Extract the [X, Y] coordinate from the center of the cell holding the provided text.  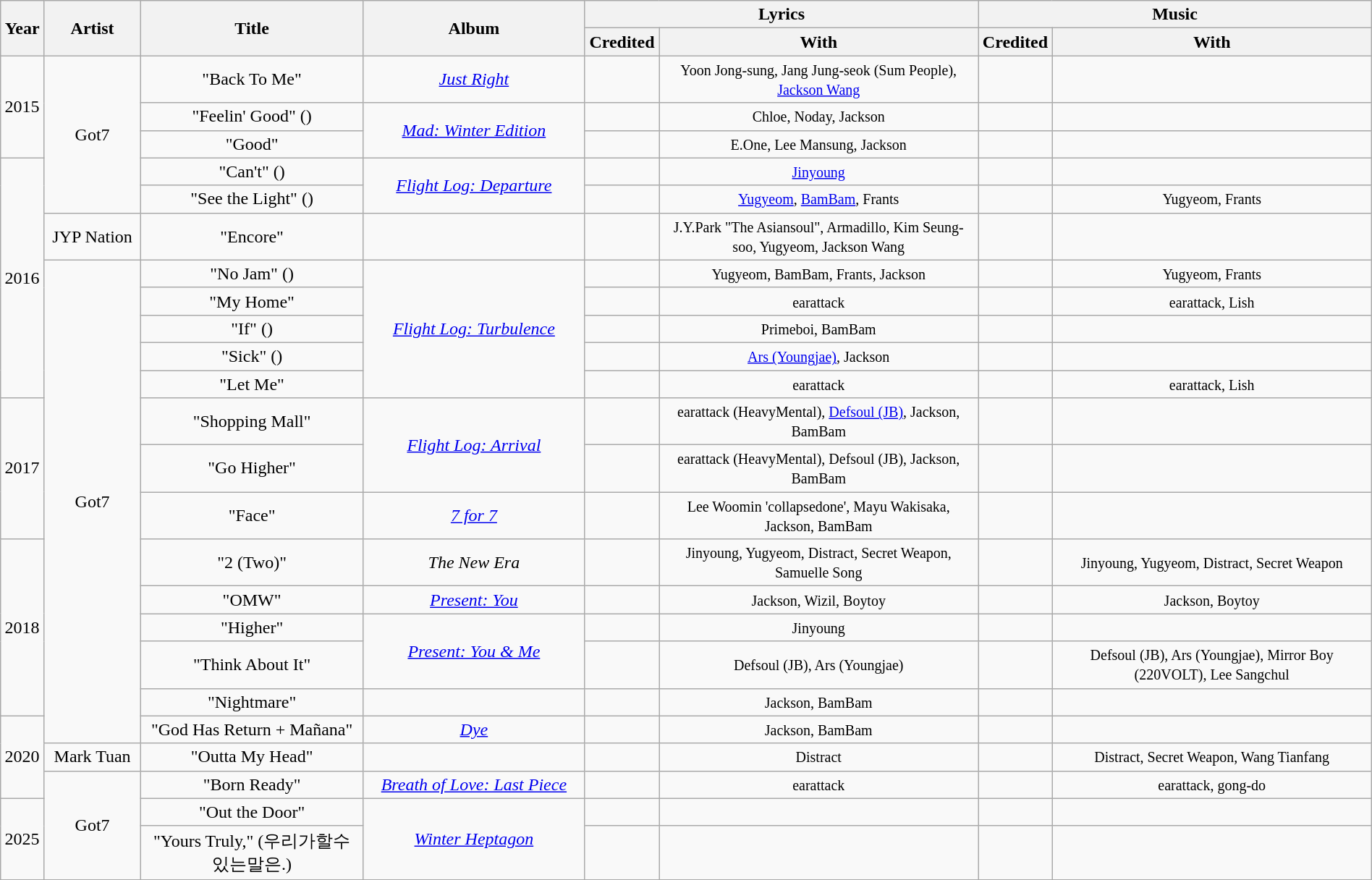
Jinyoung, Yugyeom, Distract, Secret Weapon [1211, 563]
Present: You [473, 600]
"Face" [252, 515]
"Yours Truly," (우리가할수있는말은.) [252, 852]
"Encore" [252, 236]
2025 [22, 839]
Lee Woomin 'collapsedone', Mayu Wakisaka, Jackson, BamBam [819, 515]
Defsoul (JB), Ars (Youngjae), Mirror Boy (220VOLT), Lee Sangchul [1211, 664]
Yugyeom, BamBam, Frants, Jackson [819, 274]
Chloe, Noday, Jackson [819, 117]
7 for 7 [473, 515]
"Let Me" [252, 384]
Just Right [473, 80]
Title [252, 28]
Album [473, 28]
Yugyeom, BamBam, Frants [819, 199]
2020 [22, 757]
"Nightmare" [252, 702]
"God Has Return + Mañana" [252, 729]
"2 (Two)" [252, 563]
"Good" [252, 144]
"My Home" [252, 301]
"Out the Door" [252, 812]
2015 [22, 107]
2017 [22, 469]
Flight Log: Turbulence [473, 329]
Artist [92, 28]
"No Jam" () [252, 274]
"Shopping Mall" [252, 421]
"Sick" () [252, 356]
"Feelin' Good" () [252, 117]
"Can't" () [252, 172]
Dye [473, 729]
earattack, gong-do [1211, 784]
"OMW" [252, 600]
J.Y.Park "The Asiansoul", Armadillo, Kim Seung-soo, Yugyeom, Jackson Wang [819, 236]
Jackson, Boytoy [1211, 600]
"If" () [252, 329]
"Born Ready" [252, 784]
"Higher" [252, 627]
"Back To Me" [252, 80]
The New Era [473, 563]
Ars (Youngjae), Jackson [819, 356]
"See the Light" () [252, 199]
Primeboi, BamBam [819, 329]
Defsoul (JB), Ars (Youngjae) [819, 664]
Jackson, Wizil, Boytoy [819, 600]
Music [1175, 14]
JYP Nation [92, 236]
Present: You & Me [473, 651]
Breath of Love: Last Piece [473, 784]
Mad: Winter Edition [473, 130]
Flight Log: Departure [473, 185]
"Think About It" [252, 664]
Distract [819, 757]
Year [22, 28]
Lyrics [782, 14]
E.One, Lee Mansung, Jackson [819, 144]
2016 [22, 278]
"Outta My Head" [252, 757]
2018 [22, 627]
Jinyoung, Yugyeom, Distract, Secret Weapon, Samuelle Song [819, 563]
Winter Heptagon [473, 839]
Yoon Jong-sung, Jang Jung-seok (Sum People), Jackson Wang [819, 80]
Flight Log: Arrival [473, 445]
Mark Tuan [92, 757]
Distract, Secret Weapon, Wang Tianfang [1211, 757]
"Go Higher" [252, 469]
